Find where the given text appears and provide that cell's center as [x, y] coordinate. 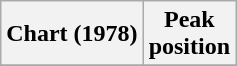
Chart (1978) [72, 34]
Peakposition [189, 34]
